Identify which cell holds the provided text, then report its [x, y] central coordinate. 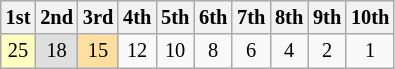
18 [56, 51]
10 [175, 51]
5th [175, 17]
2 [327, 51]
25 [18, 51]
6 [251, 51]
7th [251, 17]
10th [370, 17]
4th [137, 17]
8th [289, 17]
1st [18, 17]
12 [137, 51]
4 [289, 51]
3rd [98, 17]
9th [327, 17]
1 [370, 51]
8 [213, 51]
6th [213, 17]
2nd [56, 17]
15 [98, 51]
